Return [X, Y] of the center of cell containing provided text 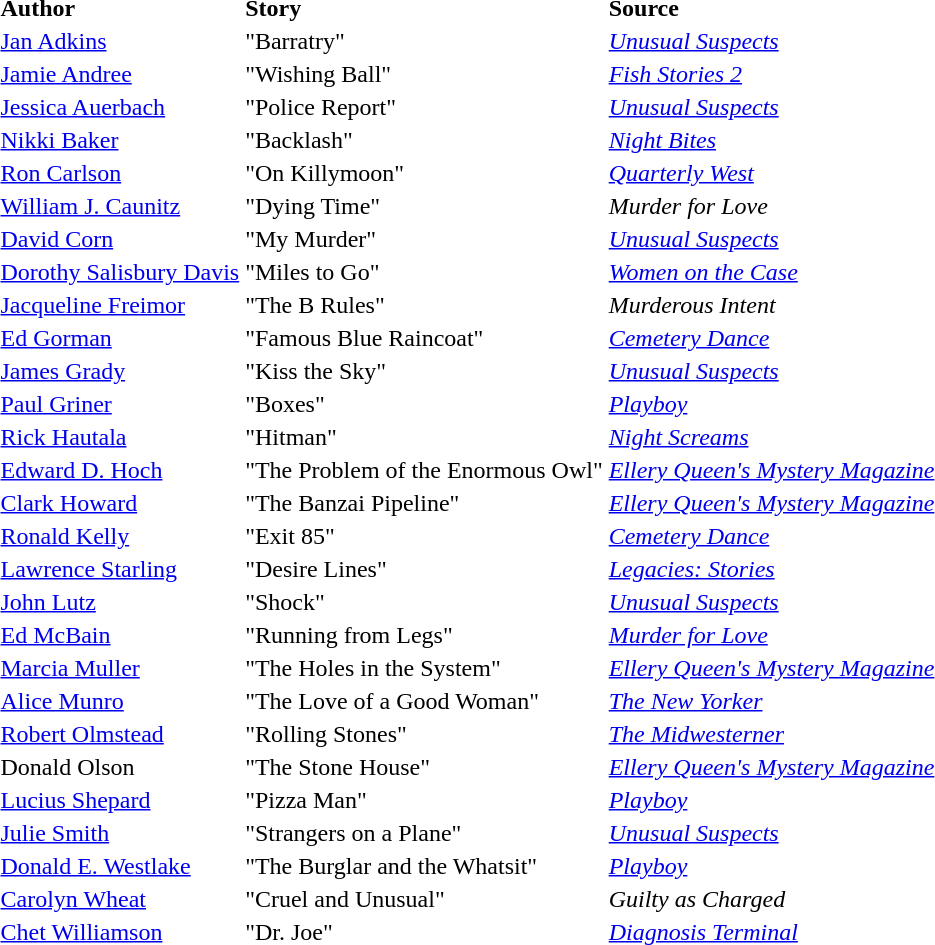
"The Burglar and the Whatsit" [424, 866]
"The Stone House" [424, 767]
"My Murder" [424, 239]
"On Killymoon" [424, 173]
"Police Report" [424, 107]
"The Problem of the Enormous Owl" [424, 470]
"Kiss the Sky" [424, 371]
"Dying Time" [424, 206]
"Cruel and Unusual" [424, 899]
"Running from Legs" [424, 635]
"The B Rules" [424, 305]
"Pizza Man" [424, 800]
"Backlash" [424, 140]
"Rolling Stones" [424, 734]
"Boxes" [424, 404]
"Barratry" [424, 41]
"Desire Lines" [424, 569]
"Wishing Ball" [424, 74]
"Hitman" [424, 437]
"The Holes in the System" [424, 668]
"The Love of a Good Woman" [424, 701]
"Strangers on a Plane" [424, 833]
"Exit 85" [424, 536]
"The Banzai Pipeline" [424, 503]
"Famous Blue Raincoat" [424, 338]
"Shock" [424, 602]
"Miles to Go" [424, 272]
